From the cell containing the given text, extract its center point as (X, Y) coordinate. 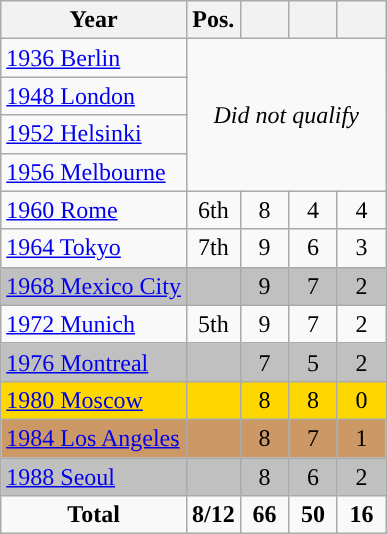
1976 Montreal (94, 362)
1968 Mexico City (94, 286)
Year (94, 20)
6th (213, 210)
5 (314, 362)
1936 Berlin (94, 58)
7th (213, 248)
8/12 (213, 515)
1952 Helsinki (94, 134)
50 (314, 515)
1972 Munich (94, 324)
1 (362, 438)
5th (213, 324)
16 (362, 515)
Total (94, 515)
1960 Rome (94, 210)
1964 Tokyo (94, 248)
1948 London (94, 96)
1956 Melbourne (94, 172)
1980 Moscow (94, 400)
66 (264, 515)
Did not qualify (286, 115)
0 (362, 400)
Pos. (213, 20)
3 (362, 248)
1988 Seoul (94, 477)
1984 Los Angeles (94, 438)
